Output the (x, y) coordinate of the center of the cell containing the given text.  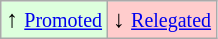
↑ Promoted (54, 20)
↓ Relegated (162, 20)
